Scan for the cell matching the given text and deliver its (X, Y) coordinate at center. 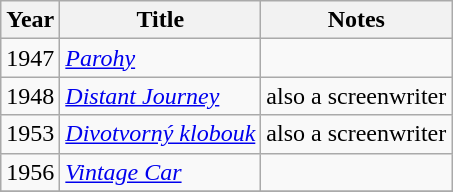
Notes (356, 20)
Divotvorný klobouk (160, 134)
Distant Journey (160, 96)
1953 (30, 134)
Parohy (160, 58)
Year (30, 20)
Vintage Car (160, 172)
1947 (30, 58)
1948 (30, 96)
Title (160, 20)
1956 (30, 172)
